Detect which cell encompasses the target text, then output its (x, y) center coordinate. 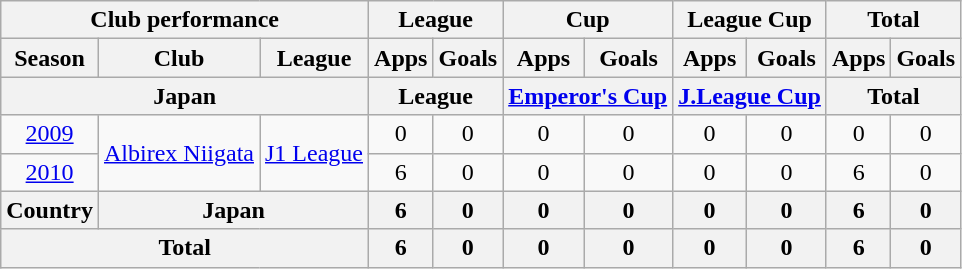
J1 League (314, 153)
Club performance (185, 20)
2009 (50, 134)
J.League Cup (750, 96)
Albirex Niigata (178, 153)
Country (50, 210)
2010 (50, 172)
Cup (588, 20)
Season (50, 58)
League Cup (750, 20)
Emperor's Cup (588, 96)
Club (178, 58)
